Identify which cell holds the provided text, then report its (X, Y) central coordinate. 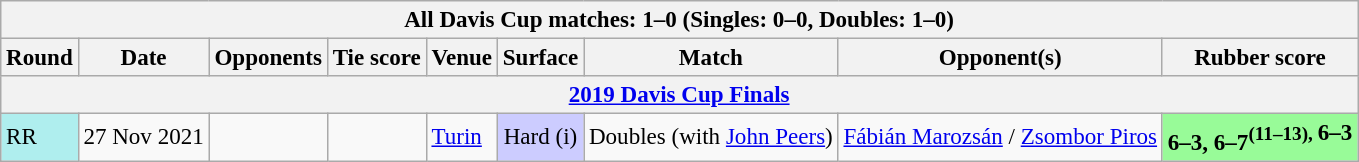
Opponent(s) (1000, 58)
Date (144, 58)
Doubles (with John Peers) (712, 138)
All Davis Cup matches: 1–0 (Singles: 0–0, Doubles: 1–0) (680, 20)
Round (40, 58)
Hard (i) (540, 138)
Rubber score (1260, 58)
Tie score (376, 58)
6–3, 6–7(11–13), 6–3 (1260, 138)
Opponents (268, 58)
Fábián Marozsán / Zsombor Piros (1000, 138)
Match (712, 58)
27 Nov 2021 (144, 138)
RR (40, 138)
Surface (540, 58)
Turin (462, 138)
2019 Davis Cup Finals (680, 95)
Venue (462, 58)
